Locate the cell with the specified text and output its [x, y] center coordinate. 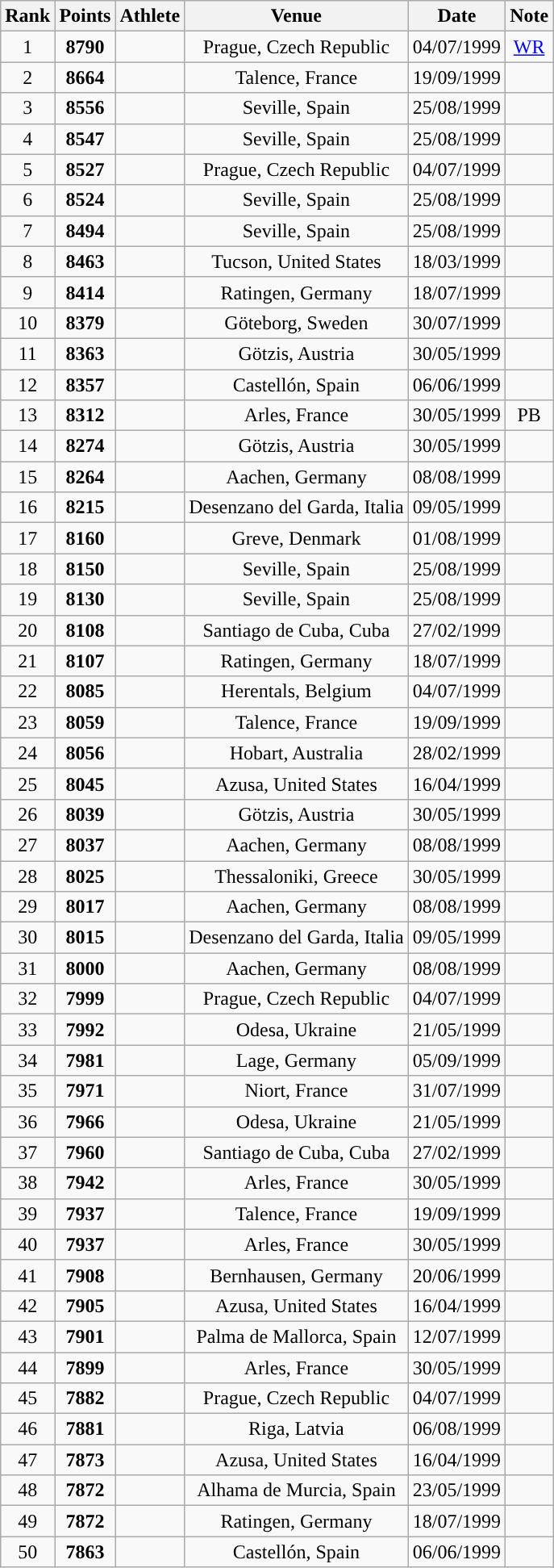
7981 [85, 1060]
7960 [85, 1152]
Alhama de Murcia, Spain [297, 1491]
31/07/1999 [456, 1091]
8039 [85, 814]
46 [27, 1429]
43 [27, 1336]
40 [27, 1244]
8150 [85, 569]
45 [27, 1399]
7908 [85, 1275]
8045 [85, 784]
50 [27, 1552]
4 [27, 139]
Bernhausen, Germany [297, 1275]
18/03/1999 [456, 261]
3 [27, 108]
8000 [85, 968]
17 [27, 538]
Rank [27, 16]
Tucson, United States [297, 261]
7966 [85, 1122]
8059 [85, 722]
8 [27, 261]
8264 [85, 477]
10 [27, 323]
Note [529, 16]
8556 [85, 108]
7882 [85, 1399]
PB [529, 416]
8527 [85, 169]
7971 [85, 1091]
33 [27, 1030]
8312 [85, 416]
Göteborg, Sweden [297, 323]
06/08/1999 [456, 1429]
1 [27, 47]
30 [27, 938]
Riga, Latvia [297, 1429]
39 [27, 1214]
7863 [85, 1552]
Greve, Denmark [297, 538]
13 [27, 416]
25 [27, 784]
27 [27, 845]
Venue [297, 16]
7905 [85, 1306]
31 [27, 968]
8056 [85, 753]
Herentals, Belgium [297, 692]
12 [27, 385]
01/08/1999 [456, 538]
12/07/1999 [456, 1336]
29 [27, 907]
48 [27, 1491]
8107 [85, 661]
21 [27, 661]
8363 [85, 353]
8017 [85, 907]
Date [456, 16]
8664 [85, 77]
23/05/1999 [456, 1491]
5 [27, 169]
8108 [85, 630]
18 [27, 569]
7992 [85, 1030]
8414 [85, 292]
Athlete [150, 16]
8274 [85, 446]
15 [27, 477]
28/02/1999 [456, 753]
26 [27, 814]
19 [27, 600]
8160 [85, 538]
7899 [85, 1368]
14 [27, 446]
20 [27, 630]
8130 [85, 600]
36 [27, 1122]
20/06/1999 [456, 1275]
8547 [85, 139]
32 [27, 999]
WR [529, 47]
22 [27, 692]
7873 [85, 1460]
Palma de Mallorca, Spain [297, 1336]
6 [27, 200]
35 [27, 1091]
49 [27, 1521]
8379 [85, 323]
30/07/1999 [456, 323]
41 [27, 1275]
8790 [85, 47]
7942 [85, 1183]
38 [27, 1183]
Lage, Germany [297, 1060]
9 [27, 292]
8524 [85, 200]
8015 [85, 938]
44 [27, 1368]
16 [27, 508]
28 [27, 876]
Hobart, Australia [297, 753]
7999 [85, 999]
23 [27, 722]
8025 [85, 876]
8085 [85, 692]
7881 [85, 1429]
42 [27, 1306]
Points [85, 16]
2 [27, 77]
8215 [85, 508]
7 [27, 231]
47 [27, 1460]
8494 [85, 231]
37 [27, 1152]
8357 [85, 385]
34 [27, 1060]
8037 [85, 845]
Thessaloniki, Greece [297, 876]
Niort, France [297, 1091]
11 [27, 353]
24 [27, 753]
7901 [85, 1336]
05/09/1999 [456, 1060]
8463 [85, 261]
